Identify which cell holds the provided text, then report its (x, y) central coordinate. 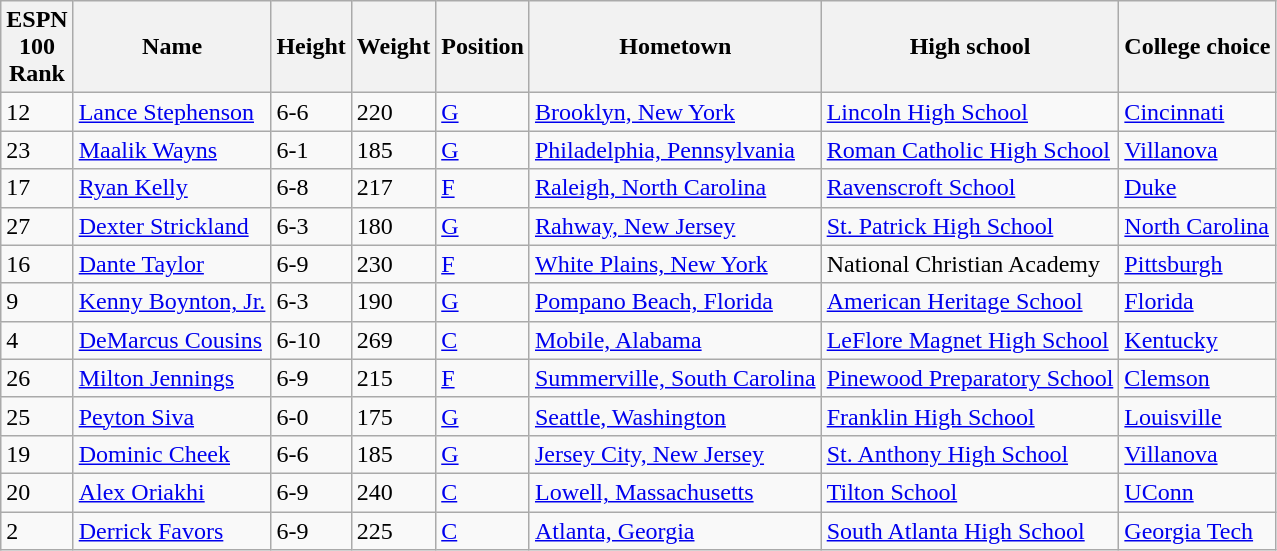
Weight (393, 47)
Dexter Strickland (172, 226)
Kentucky (1198, 340)
20 (37, 492)
Jersey City, New Jersey (675, 454)
12 (37, 112)
Peyton Siva (172, 416)
Height (311, 47)
Raleigh, North Carolina (675, 188)
16 (37, 264)
Lowell, Massachusetts (675, 492)
215 (393, 378)
26 (37, 378)
St. Anthony High School (970, 454)
Tilton School (970, 492)
225 (393, 531)
Name (172, 47)
Dominic Cheek (172, 454)
180 (393, 226)
South Atlanta High School (970, 531)
6-1 (311, 150)
23 (37, 150)
Summerville, South Carolina (675, 378)
LeFlore Magnet High School (970, 340)
Ravenscroft School (970, 188)
6-0 (311, 416)
National Christian Academy (970, 264)
ESPN 100 Rank (37, 47)
Georgia Tech (1198, 531)
Ryan Kelly (172, 188)
College choice (1198, 47)
Alex Oriakhi (172, 492)
17 (37, 188)
Cincinnati (1198, 112)
Pittsburgh (1198, 264)
6-10 (311, 340)
2 (37, 531)
Lincoln High School (970, 112)
High school (970, 47)
Brooklyn, New York (675, 112)
269 (393, 340)
North Carolina (1198, 226)
Pompano Beach, Florida (675, 302)
Milton Jennings (172, 378)
Atlanta, Georgia (675, 531)
190 (393, 302)
4 (37, 340)
6-8 (311, 188)
Philadelphia, Pennsylvania (675, 150)
27 (37, 226)
175 (393, 416)
DeMarcus Cousins (172, 340)
19 (37, 454)
Clemson (1198, 378)
White Plains, New York (675, 264)
Kenny Boynton, Jr. (172, 302)
Florida (1198, 302)
Franklin High School (970, 416)
Mobile, Alabama (675, 340)
217 (393, 188)
UConn (1198, 492)
220 (393, 112)
Hometown (675, 47)
Maalik Wayns (172, 150)
Lance Stephenson (172, 112)
9 (37, 302)
Roman Catholic High School (970, 150)
Duke (1198, 188)
Pinewood Preparatory School (970, 378)
240 (393, 492)
Derrick Favors (172, 531)
Seattle, Washington (675, 416)
25 (37, 416)
Louisville (1198, 416)
American Heritage School (970, 302)
Rahway, New Jersey (675, 226)
230 (393, 264)
Dante Taylor (172, 264)
St. Patrick High School (970, 226)
Position (483, 47)
